Locate the cell with the specified text and output its [X, Y] center coordinate. 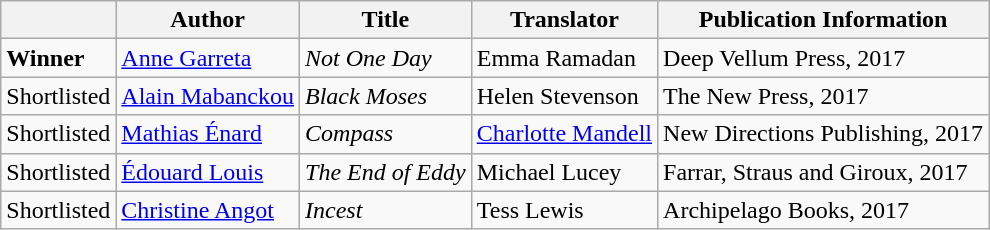
Winner [58, 58]
Translator [564, 20]
New Directions Publishing, 2017 [824, 134]
Alain Mabanckou [208, 96]
Charlotte Mandell [564, 134]
Archipelago Books, 2017 [824, 210]
Helen Stevenson [564, 96]
Publication Information [824, 20]
Tess Lewis [564, 210]
Farrar, Straus and Giroux, 2017 [824, 172]
Black Moses [386, 96]
Édouard Louis [208, 172]
Author [208, 20]
Mathias Énard [208, 134]
Emma Ramadan [564, 58]
Anne Garreta [208, 58]
Compass [386, 134]
Incest [386, 210]
The New Press, 2017 [824, 96]
Christine Angot [208, 210]
Not One Day [386, 58]
Deep Vellum Press, 2017 [824, 58]
Michael Lucey [564, 172]
The End of Eddy [386, 172]
Title [386, 20]
